Find where the given text appears and provide that cell's center as (X, Y) coordinate. 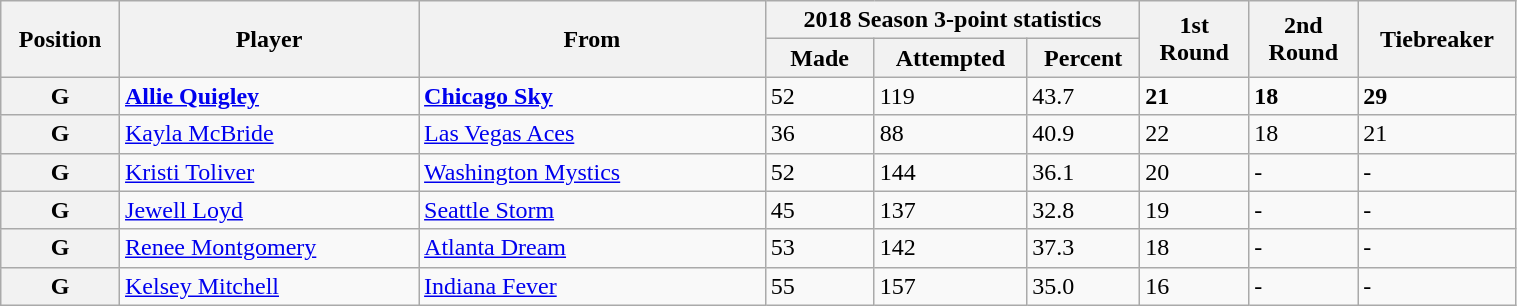
157 (950, 286)
36 (820, 134)
Las Vegas Aces (592, 134)
43.7 (1084, 96)
Washington Mystics (592, 172)
35.0 (1084, 286)
36.1 (1084, 172)
Kayla McBride (270, 134)
Seattle Storm (592, 210)
45 (820, 210)
Tiebreaker (1437, 39)
Attempted (950, 58)
Kelsey Mitchell (270, 286)
1st Round (1194, 39)
Renee Montgomery (270, 248)
53 (820, 248)
137 (950, 210)
Allie Quigley (270, 96)
142 (950, 248)
Percent (1084, 58)
Indiana Fever (592, 286)
119 (950, 96)
Player (270, 39)
16 (1194, 286)
Position (60, 39)
Atlanta Dream (592, 248)
29 (1437, 96)
37.3 (1084, 248)
Kristi Toliver (270, 172)
2018 Season 3-point statistics (952, 20)
40.9 (1084, 134)
55 (820, 286)
2nd Round (1304, 39)
From (592, 39)
Chicago Sky (592, 96)
32.8 (1084, 210)
88 (950, 134)
22 (1194, 134)
Jewell Loyd (270, 210)
19 (1194, 210)
144 (950, 172)
Made (820, 58)
20 (1194, 172)
